Provide the (X, Y) coordinate of the cell's center where the given text is located.  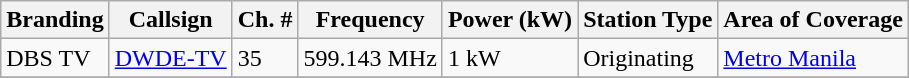
Branding (55, 20)
Area of Coverage (814, 20)
Station Type (648, 20)
Ch. # (265, 20)
599.143 MHz (370, 58)
DWDE-TV (170, 58)
DBS TV (55, 58)
Frequency (370, 20)
1 kW (510, 58)
35 (265, 58)
Callsign (170, 20)
Originating (648, 58)
Metro Manila (814, 58)
Power (kW) (510, 20)
